Detect which cell encompasses the target text, then output its (x, y) center coordinate. 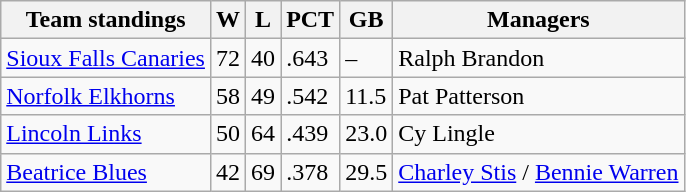
23.0 (366, 134)
40 (264, 58)
50 (228, 134)
Lincoln Links (106, 134)
Team standings (106, 20)
29.5 (366, 172)
Ralph Brandon (538, 58)
Managers (538, 20)
Charley Stis / Bennie Warren (538, 172)
58 (228, 96)
– (366, 58)
Cy Lingle (538, 134)
.439 (310, 134)
PCT (310, 20)
42 (228, 172)
11.5 (366, 96)
W (228, 20)
49 (264, 96)
GB (366, 20)
.542 (310, 96)
Pat Patterson (538, 96)
Beatrice Blues (106, 172)
72 (228, 58)
.378 (310, 172)
Norfolk Elkhorns (106, 96)
69 (264, 172)
L (264, 20)
Sioux Falls Canaries (106, 58)
64 (264, 134)
.643 (310, 58)
